Find where the given text appears and provide that cell's center as (X, Y) coordinate. 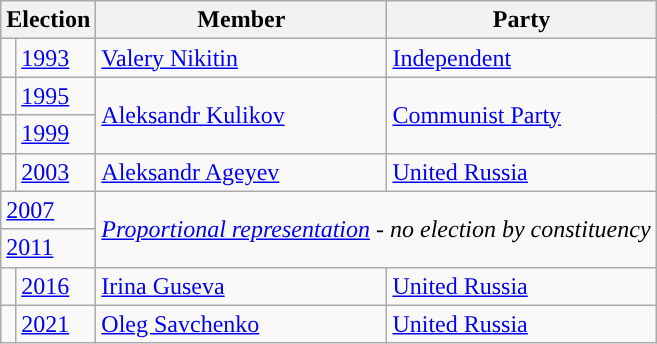
Irina Guseva (242, 286)
Election (48, 20)
2021 (56, 324)
1999 (56, 134)
Aleksandr Kulikov (242, 115)
Party (522, 20)
Communist Party (522, 115)
2007 (48, 210)
Aleksandr Ageyev (242, 172)
Member (242, 20)
Proportional representation - no election by constituency (376, 229)
1993 (56, 58)
Oleg Savchenko (242, 324)
Valery Nikitin (242, 58)
2011 (48, 248)
Independent (522, 58)
2016 (56, 286)
1995 (56, 96)
2003 (56, 172)
